Return the (x, y) coordinate for the center point of the cell that contains the specified text.  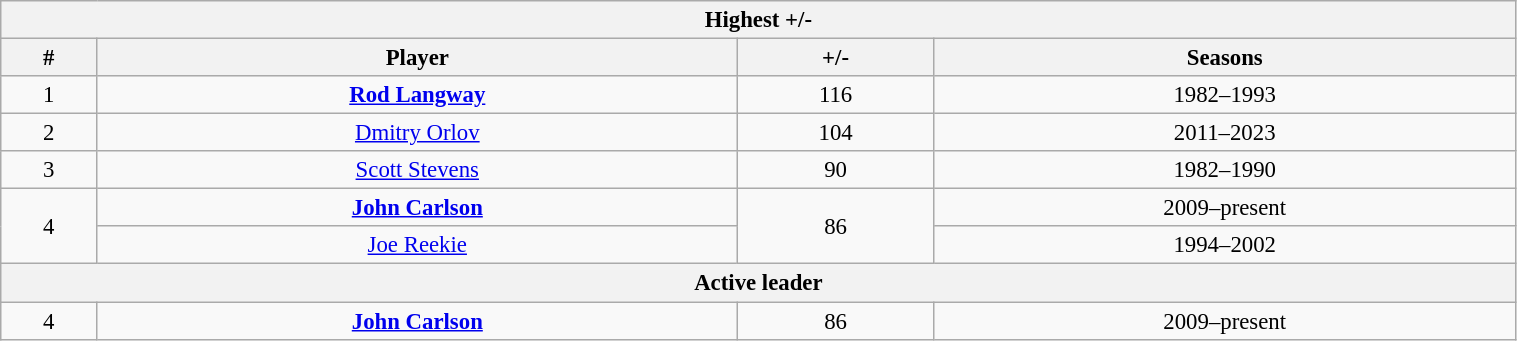
Joe Reekie (418, 245)
1982–1990 (1224, 170)
1982–1993 (1224, 95)
Seasons (1224, 58)
104 (836, 133)
1 (49, 95)
90 (836, 170)
1994–2002 (1224, 245)
Highest +/- (758, 20)
Active leader (758, 283)
Dmitry Orlov (418, 133)
3 (49, 170)
2011–2023 (1224, 133)
+/- (836, 58)
2 (49, 133)
# (49, 58)
116 (836, 95)
Player (418, 58)
Scott Stevens (418, 170)
Rod Langway (418, 95)
